From the cell containing the given text, extract its center point as (x, y) coordinate. 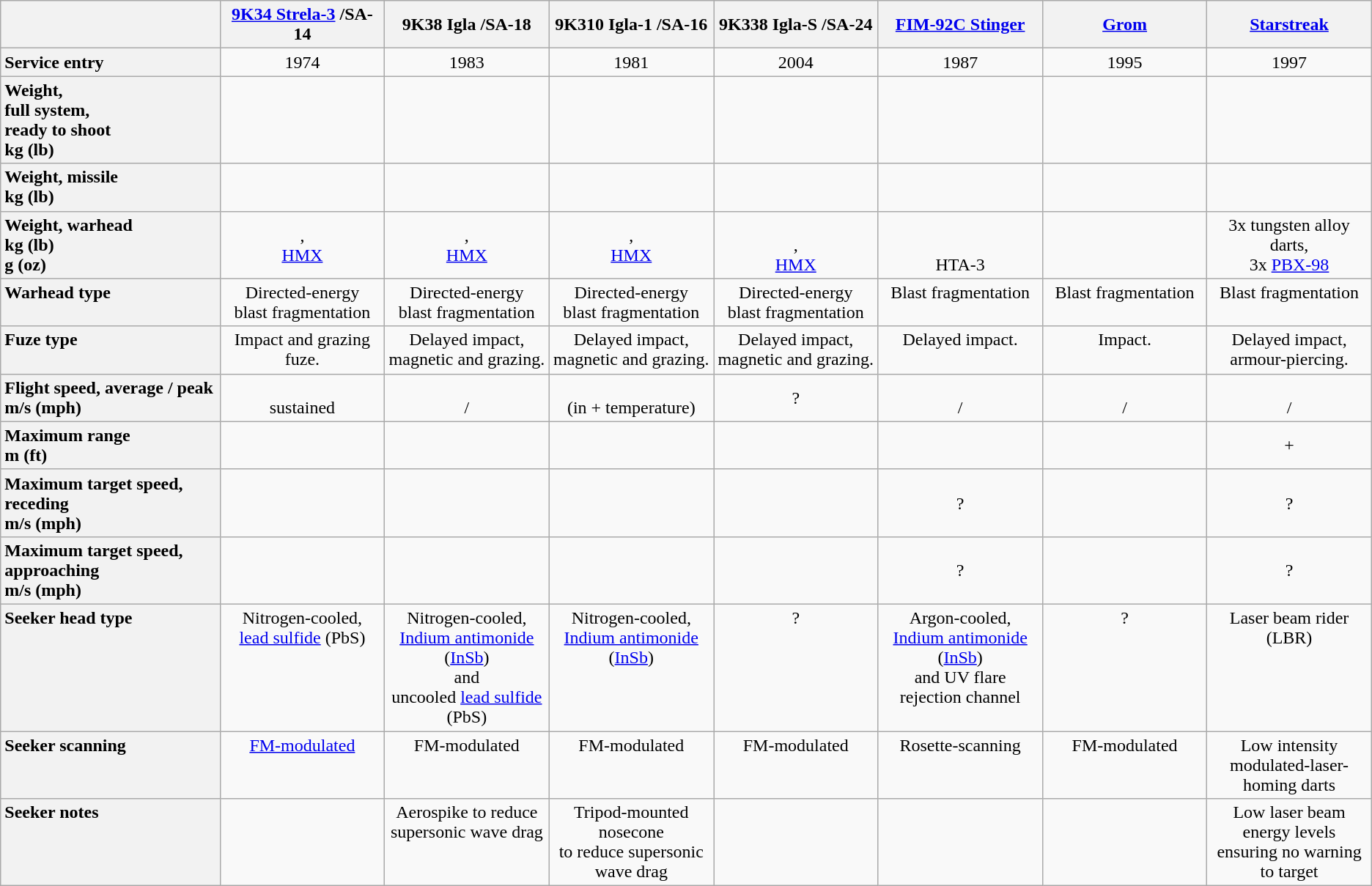
+ (1289, 446)
Weight, missile kg (lb) (110, 188)
Rosette-scanning (960, 765)
2004 (796, 62)
sustained (302, 397)
1987 (960, 62)
Low laser beam energy levels ensuring no warning to target (1289, 843)
Maximum target speed, approaching m/s (mph) (110, 570)
Aerospike to reduce supersonic wave drag (467, 843)
Nitrogen-cooled, Indium antimonide (InSb) (631, 667)
1981 (631, 62)
Service entry (110, 62)
Nitrogen-cooled, lead sulfide (PbS) (302, 667)
Warhead type (110, 302)
Nitrogen-cooled, Indium antimonide (InSb) and uncooled lead sulfide (PbS) (467, 667)
Argon-cooled, Indium antimonide (InSb) and UV flare rejection channel (960, 667)
Impact. (1124, 350)
Low intensity modulated-laser-homing darts (1289, 765)
9K34 Strela-3 /SA-14 (302, 25)
9K338 Igla-S /SA-24 (796, 25)
Delayed impact, armour-piercing. (1289, 350)
1983 (467, 62)
Seeker notes (110, 843)
Fuze type (110, 350)
Impact and grazing fuze. (302, 350)
1974 (302, 62)
Grom (1124, 25)
HTA-3 (960, 245)
3x tungsten alloy darts,3x PBX-98 (1289, 245)
Tripod-mounted nosecone to reduce supersonic wave drag (631, 843)
9K310 Igla-1 /SA-16 (631, 25)
1997 (1289, 62)
Seeker head type (110, 667)
1995 (1124, 62)
Flight speed, average / peak m/s (mph) (110, 397)
Seeker scanning (110, 765)
Maximum target speed, receding m/s (mph) (110, 503)
Weight, full system, ready to shoot kg (lb) (110, 120)
9K38 Igla /SA-18 (467, 25)
Maximum range m (ft) (110, 446)
Delayed impact. (960, 350)
Laser beam rider (LBR) (1289, 667)
(in + temperature) (631, 397)
FIM-92C Stinger (960, 25)
Starstreak (1289, 25)
Weight, warhead kg (lb) g (oz) (110, 245)
